Output the [x, y] coordinate of the center of the cell containing the given text.  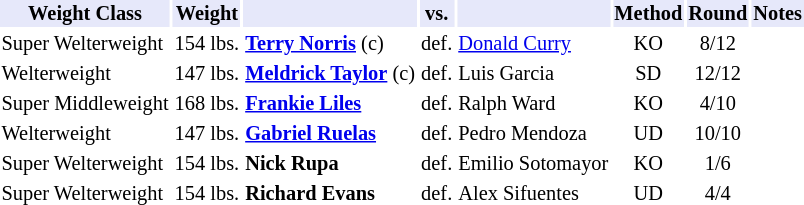
1/6 [718, 164]
Weight [207, 14]
Frankie Liles [330, 104]
UD [648, 134]
Weight Class [85, 14]
8/12 [718, 44]
Meldrick Taylor (c) [330, 74]
vs. [437, 14]
Notes [778, 14]
Emilio Sotomayor [534, 164]
Gabriel Ruelas [330, 134]
4/10 [718, 104]
12/12 [718, 74]
Pedro Mendoza [534, 134]
Round [718, 14]
10/10 [718, 134]
Ralph Ward [534, 104]
Nick Rupa [330, 164]
Terry Norris (c) [330, 44]
168 lbs. [207, 104]
Donald Curry [534, 44]
Luis Garcia [534, 74]
Method [648, 14]
Super Middleweight [85, 104]
SD [648, 74]
